Identify which cell holds the provided text, then report its (x, y) central coordinate. 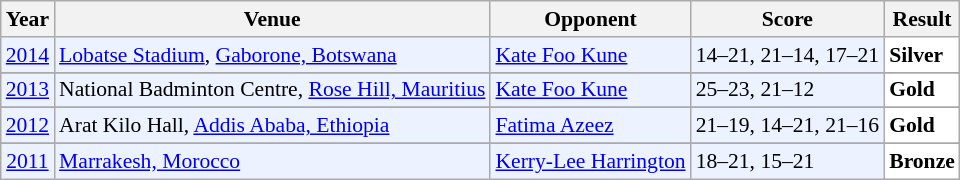
Kerry-Lee Harrington (590, 162)
2012 (28, 126)
Bronze (922, 162)
21–19, 14–21, 21–16 (788, 126)
Arat Kilo Hall, Addis Ababa, Ethiopia (272, 126)
Silver (922, 55)
Year (28, 19)
25–23, 21–12 (788, 90)
Result (922, 19)
18–21, 15–21 (788, 162)
National Badminton Centre, Rose Hill, Mauritius (272, 90)
Marrakesh, Morocco (272, 162)
2011 (28, 162)
2014 (28, 55)
Fatima Azeez (590, 126)
14–21, 21–14, 17–21 (788, 55)
Venue (272, 19)
Lobatse Stadium, Gaborone, Botswana (272, 55)
Score (788, 19)
Opponent (590, 19)
2013 (28, 90)
